Provide the [X, Y] coordinate of the cell's center where the given text is located.  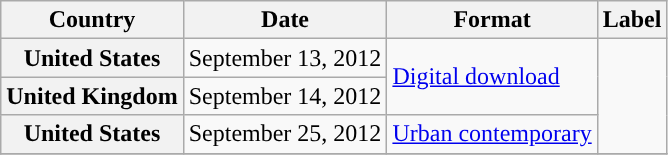
Urban contemporary [492, 134]
September 25, 2012 [285, 134]
Format [492, 20]
Digital download [492, 77]
Date [285, 20]
Label [632, 20]
September 13, 2012 [285, 58]
United Kingdom [92, 96]
Country [92, 20]
September 14, 2012 [285, 96]
